From the cell containing the given text, extract its center point as [x, y] coordinate. 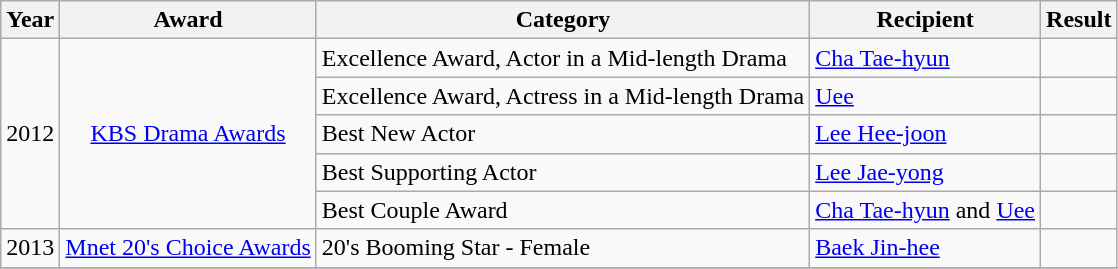
Excellence Award, Actor in a Mid-length Drama [562, 58]
20's Booming Star - Female [562, 248]
Recipient [926, 20]
Cha Tae-hyun [926, 58]
Result [1079, 20]
Best New Actor [562, 134]
2013 [30, 248]
KBS Drama Awards [188, 134]
Lee Hee-joon [926, 134]
Year [30, 20]
Category [562, 20]
Cha Tae-hyun and Uee [926, 210]
Baek Jin-hee [926, 248]
Mnet 20's Choice Awards [188, 248]
Best Couple Award [562, 210]
2012 [30, 134]
Uee [926, 96]
Award [188, 20]
Lee Jae-yong [926, 172]
Best Supporting Actor [562, 172]
Excellence Award, Actress in a Mid-length Drama [562, 96]
